Provide the (X, Y) coordinate of the cell's center where the given text is located.  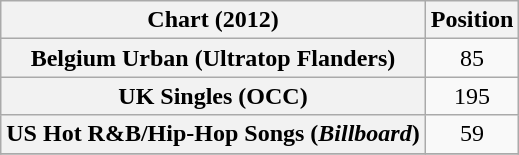
195 (472, 96)
85 (472, 58)
US Hot R&B/Hip-Hop Songs (Billboard) (213, 134)
Chart (2012) (213, 20)
59 (472, 134)
Belgium Urban (Ultratop Flanders) (213, 58)
Position (472, 20)
UK Singles (OCC) (213, 96)
